From the cell containing the given text, extract its center point as [x, y] coordinate. 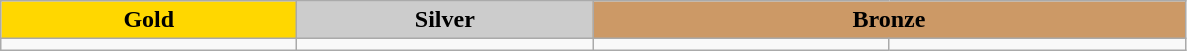
Gold [149, 20]
Bronze [889, 20]
Silver [445, 20]
